Return the [X, Y] coordinate for the center point of the cell that contains the specified text.  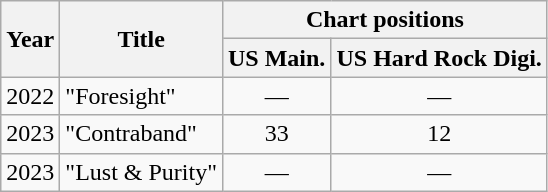
Title [142, 39]
Year [30, 39]
33 [276, 134]
Chart positions [384, 20]
2022 [30, 96]
US Hard Rock Digi. [439, 58]
"Lust & Purity" [142, 172]
12 [439, 134]
US Main. [276, 58]
"Contraband" [142, 134]
"Foresight" [142, 96]
